Output the [X, Y] coordinate of the center of the cell containing the given text.  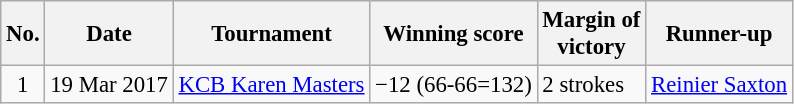
Margin ofvictory [592, 34]
−12 (66-66=132) [454, 85]
KCB Karen Masters [272, 85]
19 Mar 2017 [109, 85]
2 strokes [592, 85]
No. [23, 34]
Winning score [454, 34]
Tournament [272, 34]
Runner-up [720, 34]
Date [109, 34]
Reinier Saxton [720, 85]
1 [23, 85]
